Pinpoint the cell where the given text exists, returning its (x, y) midpoint coordinate. 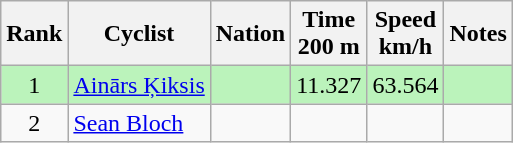
Ainārs Ķiksis (139, 85)
Speedkm/h (406, 34)
Rank (34, 34)
Notes (478, 34)
1 (34, 85)
11.327 (329, 85)
Cyclist (139, 34)
Nation (250, 34)
2 (34, 123)
Sean Bloch (139, 123)
Time200 m (329, 34)
63.564 (406, 85)
